Locate the cell with the specified text and output its [x, y] center coordinate. 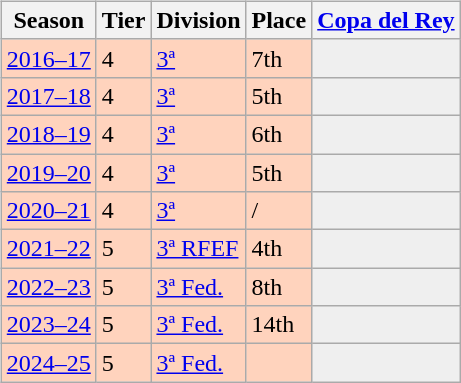
2019–20 [48, 173]
2023–24 [48, 325]
2020–21 [48, 211]
Place [279, 20]
14th [279, 325]
2021–22 [48, 249]
2024–25 [48, 363]
6th [279, 134]
4th [279, 249]
2017–18 [48, 96]
7th [279, 58]
8th [279, 287]
Division [198, 20]
3ª RFEF [198, 249]
/ [279, 211]
Tier [124, 20]
2018–19 [48, 134]
Copa del Rey [386, 20]
2016–17 [48, 58]
Season [48, 20]
2022–23 [48, 287]
